Capture the cell that displays the provided text and extract its [X, Y] central coordinate. 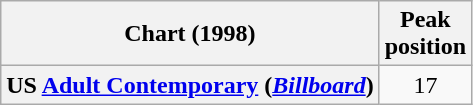
17 [425, 85]
Peakposition [425, 34]
Chart (1998) [190, 34]
US Adult Contemporary (Billboard) [190, 85]
